From the cell containing the given text, extract its center point as (x, y) coordinate. 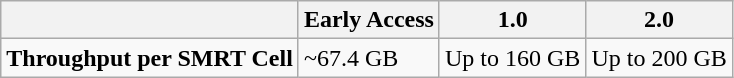
1.0 (512, 20)
Up to 160 GB (512, 58)
Throughput per SMRT Cell (150, 58)
Early Access (368, 20)
2.0 (659, 20)
Up to 200 GB (659, 58)
~67.4 GB (368, 58)
